Provide the (x, y) coordinate of the cell's center where the given text is located.  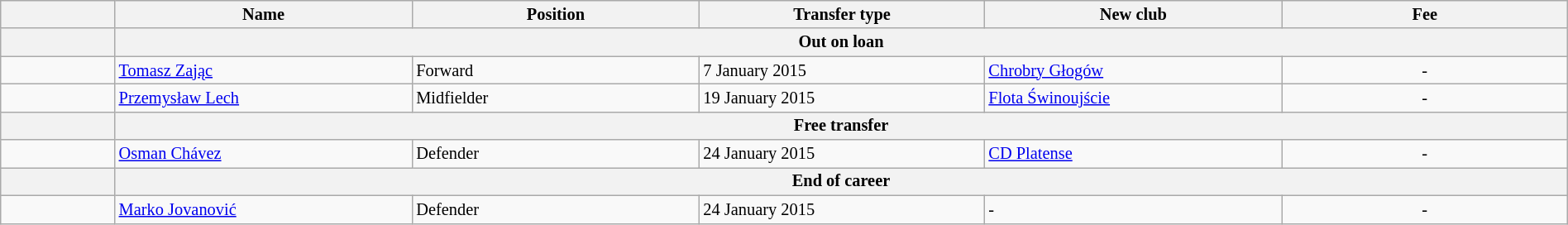
Forward (556, 70)
CD Platense (1134, 154)
Free transfer (842, 126)
Marko Jovanović (264, 209)
Flota Świnoujście (1134, 98)
Midfielder (556, 98)
Fee (1424, 14)
Chrobry Głogów (1134, 70)
Osman Chávez (264, 154)
7 January 2015 (842, 70)
Out on loan (842, 42)
Transfer type (842, 14)
Name (264, 14)
Position (556, 14)
19 January 2015 (842, 98)
Tomasz Zając (264, 70)
New club (1134, 14)
Przemysław Lech (264, 98)
End of career (842, 181)
